Return the [x, y] coordinate for the center point of the cell that contains the specified text.  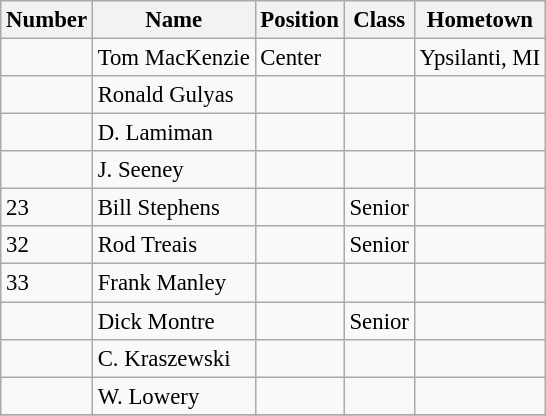
33 [47, 283]
Tom MacKenzie [174, 58]
32 [47, 245]
Ronald Gulyas [174, 95]
Ypsilanti, MI [480, 58]
Class [379, 20]
Hometown [480, 20]
Bill Stephens [174, 208]
Frank Manley [174, 283]
Dick Montre [174, 321]
C. Kraszewski [174, 358]
J. Seeney [174, 170]
Rod Treais [174, 245]
D. Lamiman [174, 133]
Position [300, 20]
Number [47, 20]
Name [174, 20]
23 [47, 208]
W. Lowery [174, 396]
Center [300, 58]
